For the text-containing cell, return its midpoint in (x, y) coordinate format. 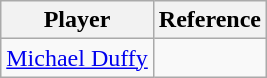
Reference (210, 20)
Player (78, 20)
Michael Duffy (78, 58)
